Pinpoint the cell where the given text exists, returning its (x, y) midpoint coordinate. 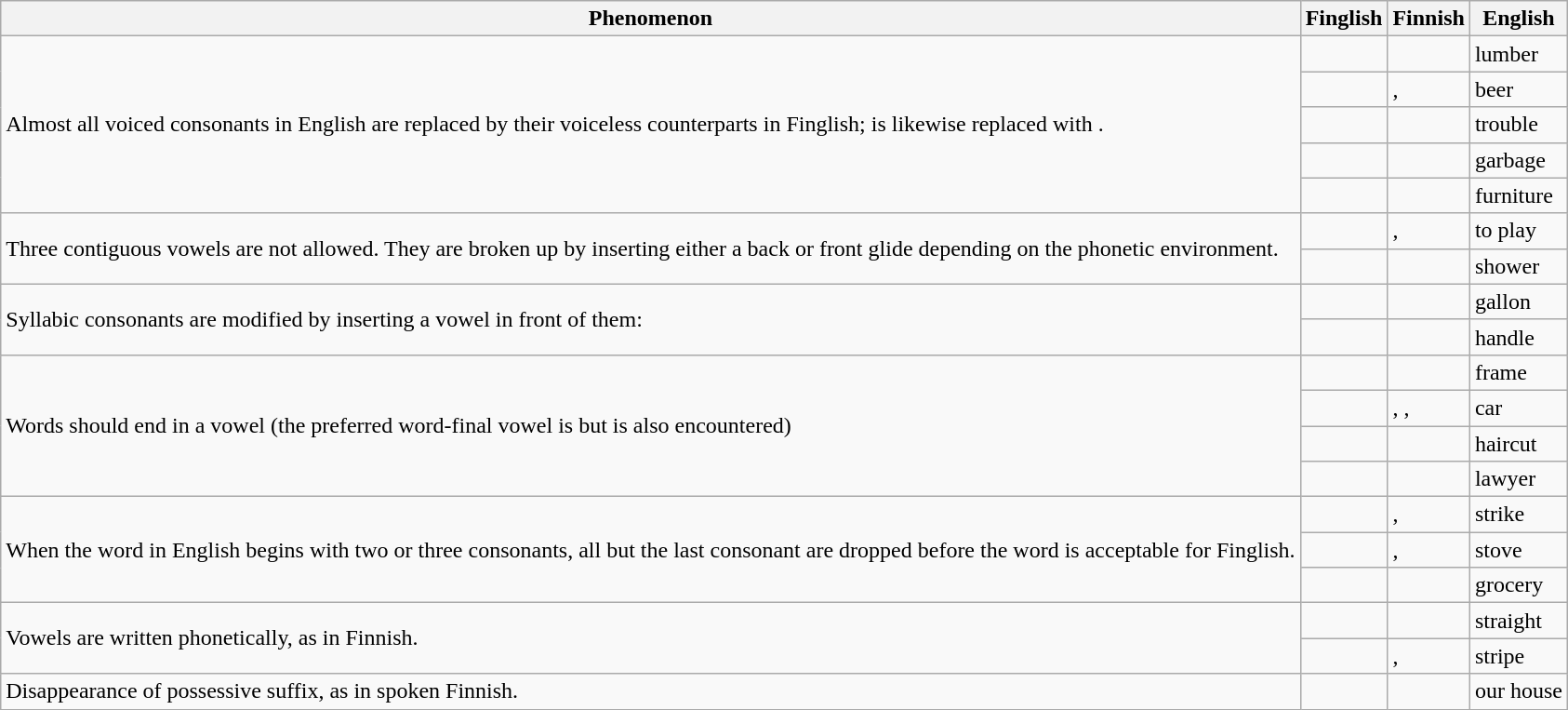
shower (1518, 266)
Phenomenon (651, 19)
grocery (1518, 585)
Finnish (1428, 19)
straight (1518, 621)
lumber (1518, 54)
Almost all voiced consonants in English are replaced by their voiceless counterparts in Finglish; is likewise replaced with . (651, 125)
When the word in English begins with two or three consonants, all but the last consonant are dropped before the word is acceptable for Finglish. (651, 550)
our house (1518, 691)
lawyer (1518, 479)
, , (1428, 408)
stripe (1518, 656)
furniture (1518, 195)
Words should end in a vowel (the preferred word-final vowel is but is also encountered) (651, 425)
English (1518, 19)
car (1518, 408)
to play (1518, 231)
stove (1518, 550)
Disappearance of possessive suffix, as in spoken Finnish. (651, 691)
garbage (1518, 160)
Three contiguous vowels are not allowed. They are broken up by inserting either a back or front glide depending on the phonetic environment. (651, 248)
Finglish (1344, 19)
strike (1518, 515)
frame (1518, 372)
Vowels are written phonetically, as in Finnish. (651, 638)
gallon (1518, 301)
handle (1518, 337)
Syllabic consonants are modified by inserting a vowel in front of them: (651, 319)
haircut (1518, 444)
beer (1518, 89)
trouble (1518, 125)
